From the cell containing the given text, extract its center point as [X, Y] coordinate. 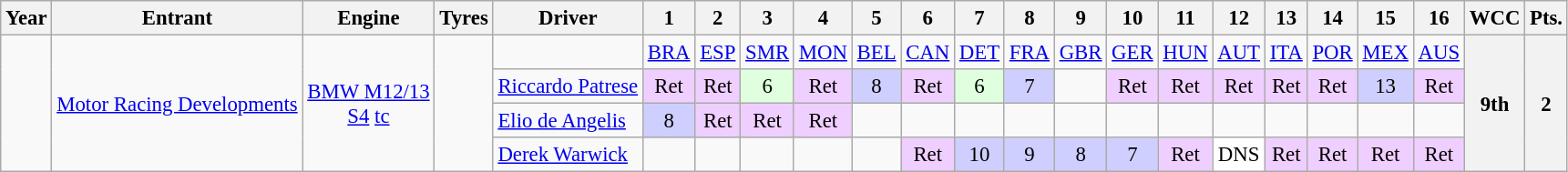
3 [767, 18]
Pts. [1547, 18]
AUS [1439, 53]
GER [1132, 53]
FRA [1030, 53]
Year [26, 18]
WCC [1494, 18]
5 [876, 18]
16 [1439, 18]
Derek Warwick [568, 155]
11 [1185, 18]
CAN [927, 53]
15 [1385, 18]
Elio de Angelis [568, 121]
BRA [669, 53]
Entrant [177, 18]
DNS [1239, 155]
ESP [718, 53]
Riccardo Patrese [568, 86]
BEL [876, 53]
12 [1239, 18]
9th [1494, 104]
Driver [568, 18]
Motor Racing Developments [177, 104]
BMW M12/13S4 tc [368, 104]
14 [1332, 18]
HUN [1185, 53]
4 [823, 18]
Tyres [464, 18]
ITA [1286, 53]
1 [669, 18]
SMR [767, 53]
Engine [368, 18]
POR [1332, 53]
GBR [1081, 53]
DET [980, 53]
MON [823, 53]
MEX [1385, 53]
AUT [1239, 53]
